Find where the given text appears and provide that cell's center as (X, Y) coordinate. 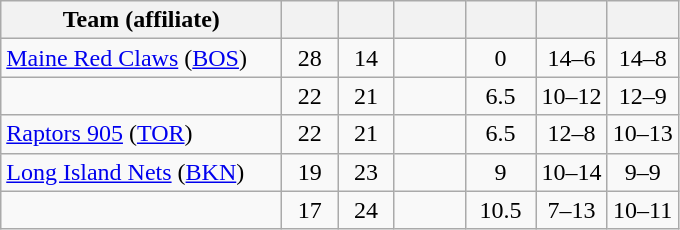
14 (366, 58)
10–12 (572, 96)
7–13 (572, 210)
9 (500, 172)
19 (310, 172)
10–13 (642, 134)
12–9 (642, 96)
14–8 (642, 58)
0 (500, 58)
17 (310, 210)
Raptors 905 (TOR) (142, 134)
Long Island Nets (BKN) (142, 172)
9–9 (642, 172)
12–8 (572, 134)
28 (310, 58)
Maine Red Claws (BOS) (142, 58)
Team (affiliate) (142, 20)
10–14 (572, 172)
24 (366, 210)
23 (366, 172)
10–11 (642, 210)
10.5 (500, 210)
14–6 (572, 58)
